Detect which cell encompasses the target text, then output its (x, y) center coordinate. 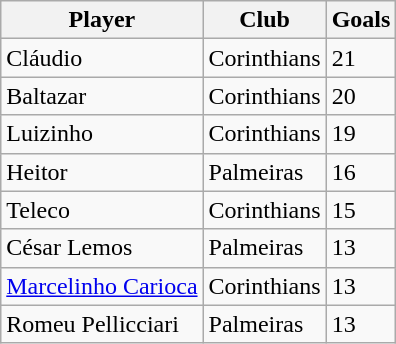
16 (361, 172)
Luizinho (102, 134)
Cláudio (102, 58)
Heitor (102, 172)
Teleco (102, 210)
20 (361, 96)
21 (361, 58)
Player (102, 20)
César Lemos (102, 248)
Romeu Pellicciari (102, 324)
Marcelinho Carioca (102, 286)
Goals (361, 20)
15 (361, 210)
Club (264, 20)
19 (361, 134)
Baltazar (102, 96)
